Identify which cell holds the provided text, then report its (x, y) central coordinate. 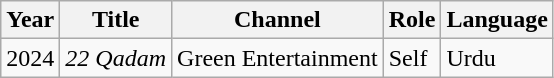
Role (412, 20)
Title (116, 20)
Channel (278, 20)
Green Entertainment (278, 58)
Urdu (497, 58)
2024 (30, 58)
22 Qadam (116, 58)
Language (497, 20)
Year (30, 20)
Self (412, 58)
